Extract the (X, Y) coordinate from the center of the cell holding the provided text.  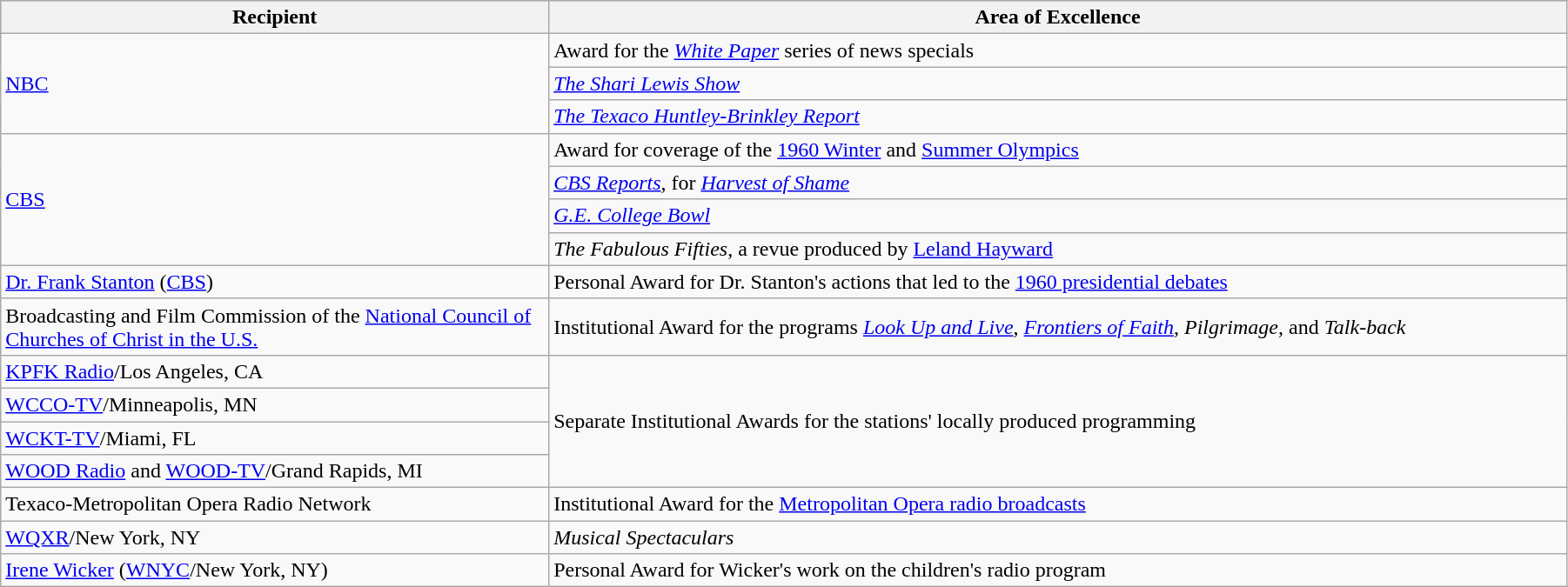
WCCO-TV/Minneapolis, MN (275, 404)
Recipient (275, 17)
Musical Spectaculars (1058, 537)
Area of Excellence (1058, 17)
Institutional Award for the programs Look Up and Live, Frontiers of Faith, Pilgrimage, and Talk-back (1058, 327)
KPFK Radio/Los Angeles, CA (275, 371)
Award for the White Paper series of news specials (1058, 50)
WOOD Radio and WOOD-TV/Grand Rapids, MI (275, 471)
Personal Award for Wicker's work on the children's radio program (1058, 570)
NBC (275, 83)
Irene Wicker (WNYC/New York, NY) (275, 570)
Texaco-Metropolitan Opera Radio Network (275, 504)
G.E. College Bowl (1058, 216)
Award for coverage of the 1960 Winter and Summer Olympics (1058, 150)
The Texaco Huntley-Brinkley Report (1058, 117)
WCKT-TV/Miami, FL (275, 437)
Dr. Frank Stanton (CBS) (275, 282)
Institutional Award for the Metropolitan Opera radio broadcasts (1058, 504)
The Fabulous Fifties, a revue produced by Leland Hayward (1058, 249)
Personal Award for Dr. Stanton's actions that led to the 1960 presidential debates (1058, 282)
CBS (275, 199)
CBS Reports, for Harvest of Shame (1058, 183)
Broadcasting and Film Commission of the National Council of Churches of Christ in the U.S. (275, 327)
WQXR/New York, NY (275, 537)
The Shari Lewis Show (1058, 83)
Separate Institutional Awards for the stations' locally produced programming (1058, 421)
